Pinpoint the cell where the given text exists, returning its [x, y] midpoint coordinate. 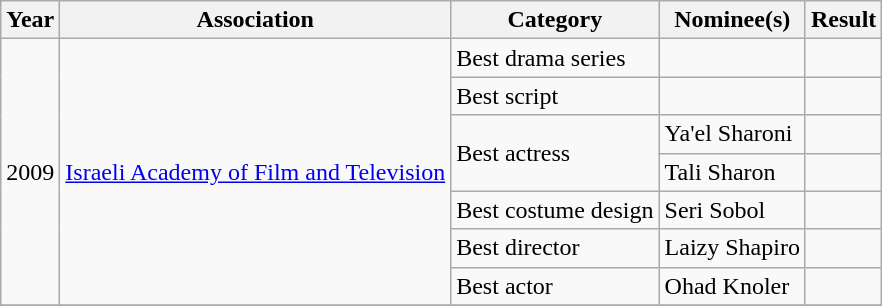
Best costume design [555, 210]
Association [256, 20]
Laizy Shapiro [732, 248]
Category [555, 20]
Nominee(s) [732, 20]
Best actor [555, 286]
Ohad Knoler [732, 286]
Seri Sobol [732, 210]
Year [30, 20]
Result [843, 20]
Best script [555, 96]
Ya'el Sharoni [732, 134]
Best director [555, 248]
Best drama series [555, 58]
Israeli Academy of Film and Television [256, 172]
Tali Sharon [732, 172]
2009 [30, 172]
Best actress [555, 153]
